Pinpoint the cell where the given text exists, returning its [x, y] midpoint coordinate. 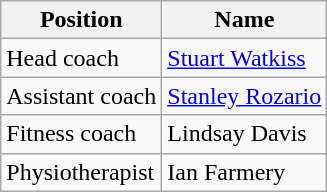
Assistant coach [82, 96]
Stuart Watkiss [244, 58]
Fitness coach [82, 134]
Name [244, 20]
Head coach [82, 58]
Ian Farmery [244, 172]
Stanley Rozario [244, 96]
Lindsay Davis [244, 134]
Physiotherapist [82, 172]
Position [82, 20]
